Detect which cell encompasses the target text, then output its (x, y) center coordinate. 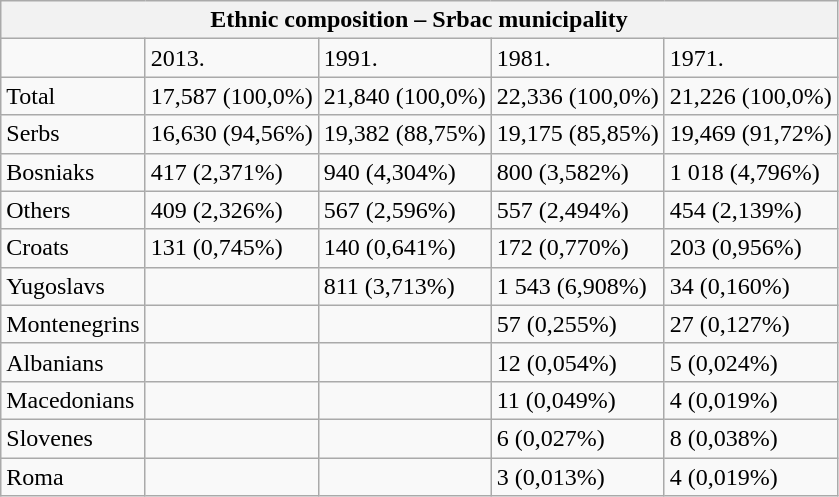
800 (3,582%) (578, 172)
140 (0,641%) (404, 248)
Yugoslavs (73, 286)
Macedonians (73, 400)
Ethnic composition – Srbac municipality (420, 20)
19,175 (85,85%) (578, 134)
1981. (578, 58)
Others (73, 210)
19,382 (88,75%) (404, 134)
1 018 (4,796%) (750, 172)
17,587 (100,0%) (232, 96)
5 (0,024%) (750, 362)
Serbs (73, 134)
557 (2,494%) (578, 210)
8 (0,038%) (750, 438)
6 (0,027%) (578, 438)
12 (0,054%) (578, 362)
2013. (232, 58)
27 (0,127%) (750, 324)
Montenegrins (73, 324)
22,336 (100,0%) (578, 96)
567 (2,596%) (404, 210)
16,630 (94,56%) (232, 134)
21,840 (100,0%) (404, 96)
Roma (73, 477)
409 (2,326%) (232, 210)
11 (0,049%) (578, 400)
417 (2,371%) (232, 172)
454 (2,139%) (750, 210)
21,226 (100,0%) (750, 96)
131 (0,745%) (232, 248)
1 543 (6,908%) (578, 286)
940 (4,304%) (404, 172)
203 (0,956%) (750, 248)
Total (73, 96)
Bosniaks (73, 172)
34 (0,160%) (750, 286)
19,469 (91,72%) (750, 134)
3 (0,013%) (578, 477)
Albanians (73, 362)
172 (0,770%) (578, 248)
1971. (750, 58)
1991. (404, 58)
811 (3,713%) (404, 286)
Croats (73, 248)
Slovenes (73, 438)
57 (0,255%) (578, 324)
